Locate the cell with the specified text and output its [X, Y] center coordinate. 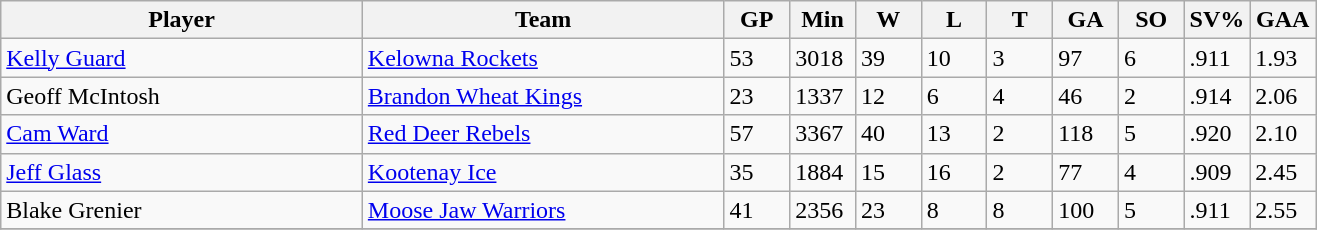
1337 [823, 96]
46 [1086, 96]
Moose Jaw Warriors [543, 210]
Blake Grenier [182, 210]
1.93 [1283, 58]
97 [1086, 58]
118 [1086, 134]
W [888, 20]
GP [757, 20]
Min [823, 20]
16 [954, 172]
T [1020, 20]
Kelowna Rockets [543, 58]
10 [954, 58]
100 [1086, 210]
Team [543, 20]
1884 [823, 172]
SV% [1217, 20]
Brandon Wheat Kings [543, 96]
2356 [823, 210]
Kelly Guard [182, 58]
41 [757, 210]
GA [1086, 20]
2.10 [1283, 134]
35 [757, 172]
2.55 [1283, 210]
Kootenay Ice [543, 172]
57 [757, 134]
Jeff Glass [182, 172]
53 [757, 58]
.920 [1217, 134]
13 [954, 134]
.914 [1217, 96]
Geoff McIntosh [182, 96]
3367 [823, 134]
2.06 [1283, 96]
77 [1086, 172]
3 [1020, 58]
12 [888, 96]
40 [888, 134]
2.45 [1283, 172]
Player [182, 20]
GAA [1283, 20]
SO [1151, 20]
3018 [823, 58]
39 [888, 58]
.909 [1217, 172]
15 [888, 172]
L [954, 20]
Red Deer Rebels [543, 134]
Cam Ward [182, 134]
